For the text-containing cell, return its midpoint in [x, y] coordinate format. 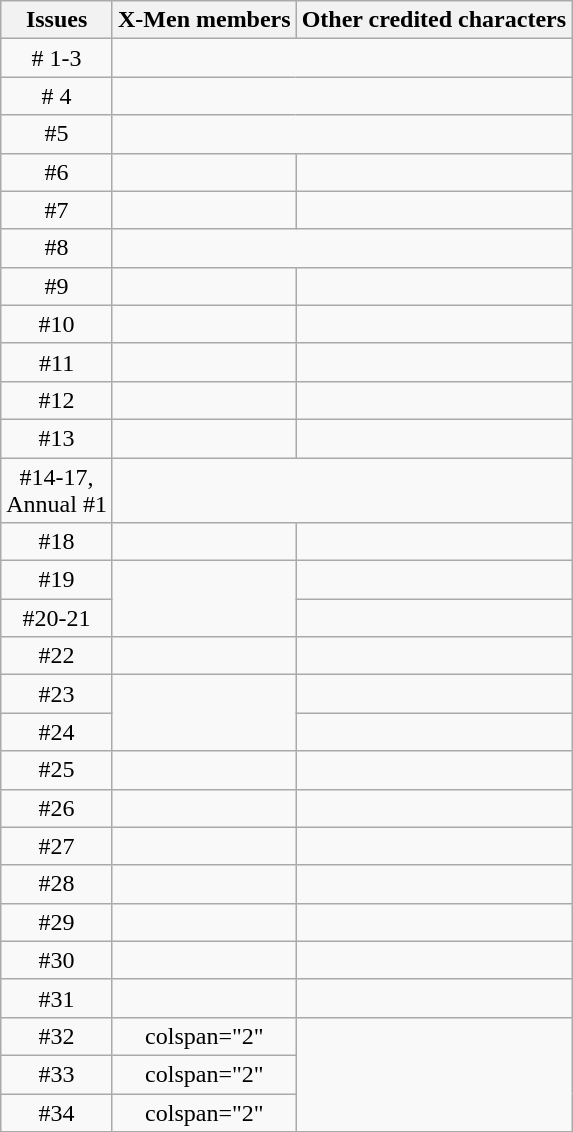
#32 [57, 1036]
# 1-3 [57, 58]
#33 [57, 1074]
Other credited characters [434, 20]
#29 [57, 922]
#8 [57, 248]
#10 [57, 324]
#34 [57, 1113]
#6 [57, 172]
#19 [57, 580]
#7 [57, 210]
#28 [57, 884]
Issues [57, 20]
#14-17, Annual #1 [57, 490]
#18 [57, 542]
#23 [57, 694]
#26 [57, 808]
#5 [57, 134]
#11 [57, 362]
#20-21 [57, 618]
#27 [57, 846]
#22 [57, 656]
#30 [57, 960]
# 4 [57, 96]
#24 [57, 732]
#9 [57, 286]
#31 [57, 998]
#12 [57, 400]
X-Men members [204, 20]
#13 [57, 438]
#25 [57, 770]
